Search for the cell housing the specified text and yield its [x, y] center coordinate. 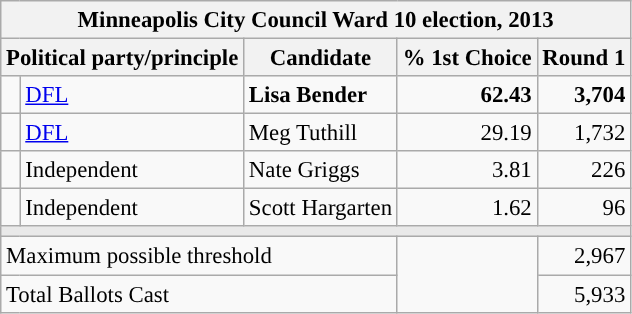
Total Ballots Cast [200, 294]
3,704 [584, 95]
2,967 [584, 256]
Meg Tuthill [321, 133]
29.19 [467, 133]
5,933 [584, 294]
62.43 [467, 95]
Political party/principle [122, 58]
1,732 [584, 133]
Scott Hargarten [321, 208]
96 [584, 208]
Maximum possible threshold [200, 256]
Lisa Bender [321, 95]
226 [584, 170]
% 1st Choice [467, 58]
Nate Griggs [321, 170]
1.62 [467, 208]
Minneapolis City Council Ward 10 election, 2013 [316, 20]
Candidate [321, 58]
Round 1 [584, 58]
3.81 [467, 170]
